From the cell containing the given text, extract its center point as (X, Y) coordinate. 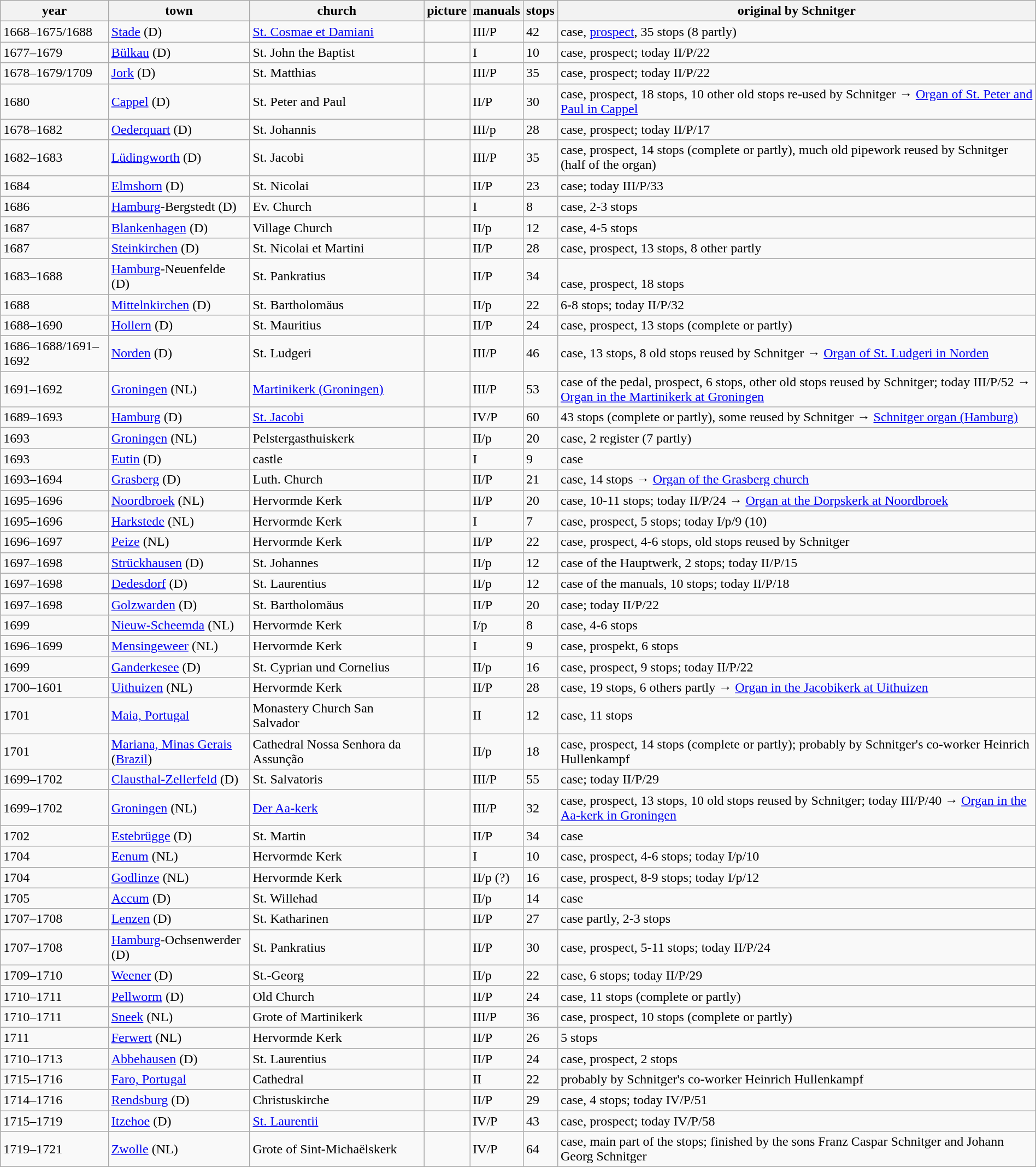
St. Johannis (337, 129)
1700–1601 (55, 688)
St. John the Baptist (337, 52)
1678–1682 (55, 129)
original by Schnitger (797, 11)
St. Ludgeri (337, 354)
60 (540, 417)
Dedesdorf (D) (179, 583)
Lüdingworth (D) (179, 157)
29 (540, 1100)
Peize (NL) (179, 542)
1684 (55, 186)
1668–1675/1688 (55, 32)
42 (540, 32)
Golzwarden (D) (179, 604)
case, 4-5 stops (797, 227)
Cathedral Nossa Senhora da Assunção (337, 752)
1705 (55, 898)
1711 (55, 1038)
St. Mauritius (337, 326)
St. Nicolai et Martini (337, 248)
castle (337, 459)
Ganderkesee (D) (179, 667)
1688–1690 (55, 326)
Pelstergasthuiskerk (337, 438)
1691–1692 (55, 389)
town (179, 11)
St. Peter and Paul (337, 102)
St. Katharinen (337, 919)
26 (540, 1038)
Monastery Church San Salvador (337, 716)
case, prospect, 13 stops, 10 old stops reused by Schnitger; today III/P/40 → Organ in the Aa-kerk in Groningen (797, 808)
Rendsburg (D) (179, 1100)
case of the Hauptwerk, 2 stops; today II/P/15 (797, 563)
36 (540, 1017)
case, 2-3 stops (797, 207)
case, prospect, 2 stops (797, 1058)
St. Willehad (337, 898)
Nieuw-Scheemda (NL) (179, 625)
18 (540, 752)
64 (540, 1150)
case; today II/P/22 (797, 604)
27 (540, 919)
1689–1693 (55, 417)
case; today II/P/29 (797, 780)
case, prospect, 13 stops (complete or partly) (797, 326)
1686 (55, 207)
case, 4 stops; today IV/P/51 (797, 1100)
case, prospect, 5 stops; today I/p/9 (10) (797, 521)
case, 13 stops, 8 old stops reused by Schnitger → Organ of St. Ludgeri in Norden (797, 354)
Cappel (D) (179, 102)
1710–1713 (55, 1058)
5 stops (797, 1038)
1680 (55, 102)
Sneek (NL) (179, 1017)
case, 11 stops (797, 716)
case, 14 stops → Organ of the Grasberg church (797, 480)
case; today III/P/33 (797, 186)
14 (540, 898)
St. Nicolai (337, 186)
St. Laurentii (337, 1121)
III/p (497, 129)
1715–1716 (55, 1080)
case, prospect; today II/P/17 (797, 129)
case, prospect, 9 stops; today II/P/22 (797, 667)
Grasberg (D) (179, 480)
Mittelnkirchen (D) (179, 304)
case, prospect, 14 stops (complete or partly), much old pipework reused by Schnitger (half of the organ) (797, 157)
1696–1699 (55, 646)
case of the manuals, 10 stops; today II/P/18 (797, 583)
1678–1679/1709 (55, 73)
Hamburg-Bergstedt (D) (179, 207)
stops (540, 11)
Cathedral (337, 1080)
Eutin (D) (179, 459)
St. Cyprian und Cornelius (337, 667)
St. Johannes (337, 563)
Faro, Portugal (179, 1080)
Christuskirche (337, 1100)
Eenum (NL) (179, 857)
43 (540, 1121)
55 (540, 780)
church (337, 11)
St. Salvatoris (337, 780)
1719–1721 (55, 1150)
probably by Schnitger's co-worker Heinrich Hullenkampf (797, 1080)
case, prospekt, 6 stops (797, 646)
St. Matthias (337, 73)
Lenzen (D) (179, 919)
I/p (497, 625)
Abbehausen (D) (179, 1058)
case, 19 stops, 6 others partly → Organ in the Jacobikerk at Uithuizen (797, 688)
Pellworm (D) (179, 996)
case, prospect, 13 stops, 8 other partly (797, 248)
case, prospect, 18 stops (797, 276)
1682–1683 (55, 157)
7 (540, 521)
II/p (?) (497, 877)
case, prospect, 35 stops (8 partly) (797, 32)
case, prospect, 5-11 stops; today II/P/24 (797, 947)
Luth. Church (337, 480)
case, prospect, 18 stops, 10 other old stops re-used by Schnitger → Organ of St. Peter and Paul in Cappel (797, 102)
Village Church (337, 227)
St. Cosmae et Damiani (337, 32)
1709–1710 (55, 975)
1686–1688/1691–1692 (55, 354)
Martinikerk (Groningen) (337, 389)
Hamburg-Ochsenwerder (D) (179, 947)
Stade (D) (179, 32)
Ferwert (NL) (179, 1038)
Oederquart (D) (179, 129)
case, prospect, 10 stops (complete or partly) (797, 1017)
Harkstede (NL) (179, 521)
year (55, 11)
case, prospect, 8-9 stops; today I/p/12 (797, 877)
Itzehoe (D) (179, 1121)
6-8 stops; today II/P/32 (797, 304)
43 stops (complete or partly), some reused by Schnitger → Schnitger organ (Hamburg) (797, 417)
1696–1697 (55, 542)
Ev. Church (337, 207)
Zwolle (NL) (179, 1150)
Uithuizen (NL) (179, 688)
1715–1719 (55, 1121)
Clausthal-Zellerfeld (D) (179, 780)
1677–1679 (55, 52)
Grote of Martinikerk (337, 1017)
case, prospect; today IV/P/58 (797, 1121)
case partly, 2-3 stops (797, 919)
Grote of Sint-Michaëlskerk (337, 1150)
Elmshorn (D) (179, 186)
1693–1694 (55, 480)
53 (540, 389)
Der Aa-kerk (337, 808)
Weener (D) (179, 975)
case, prospect, 14 stops (complete or partly); probably by Schnitger's co-worker Heinrich Hullenkampf (797, 752)
case, 2 register (7 partly) (797, 438)
Hollern (D) (179, 326)
case, prospect, 4-6 stops; today I/p/10 (797, 857)
1688 (55, 304)
case, 4-6 stops (797, 625)
case, main part of the stops; finished by the sons Franz Caspar Schnitger and Johann Georg Schnitger (797, 1150)
Jork (D) (179, 73)
Accum (D) (179, 898)
Hamburg-Neuenfelde (D) (179, 276)
Maia, Portugal (179, 716)
Steinkirchen (D) (179, 248)
case, 10-11 stops; today II/P/24 → Organ at the Dorpskerk at Noordbroek (797, 500)
Mensingeweer (NL) (179, 646)
Hamburg (D) (179, 417)
Estebrügge (D) (179, 836)
St. Martin (337, 836)
case, prospect, 4-6 stops, old stops reused by Schnitger (797, 542)
Noordbroek (NL) (179, 500)
case, 11 stops (complete or partly) (797, 996)
Bülkau (D) (179, 52)
32 (540, 808)
manuals (497, 11)
Norden (D) (179, 354)
23 (540, 186)
Strückhausen (D) (179, 563)
picture (447, 11)
St.-Georg (337, 975)
21 (540, 480)
case, 6 stops; today II/P/29 (797, 975)
Mariana, Minas Gerais (Brazil) (179, 752)
46 (540, 354)
1683–1688 (55, 276)
Old Church (337, 996)
1702 (55, 836)
case of the pedal, prospect, 6 stops, other old stops reused by Schnitger; today III/P/52 → Organ in the Martinikerk at Groningen (797, 389)
Blankenhagen (D) (179, 227)
Godlinze (NL) (179, 877)
1714–1716 (55, 1100)
